Locate the cell with the specified text and output its [x, y] center coordinate. 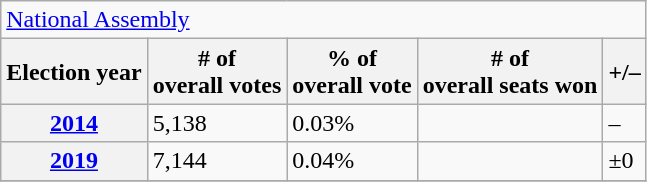
– [624, 123]
2019 [74, 161]
National Assembly [324, 20]
# ofoverall seats won [510, 72]
7,144 [217, 161]
+/– [624, 72]
±0 [624, 161]
% ofoverall vote [352, 72]
0.03% [352, 123]
5,138 [217, 123]
# ofoverall votes [217, 72]
0.04% [352, 161]
Election year [74, 72]
2014 [74, 123]
